Determine the (x, y) coordinate at the center of the cell enclosing the given text.  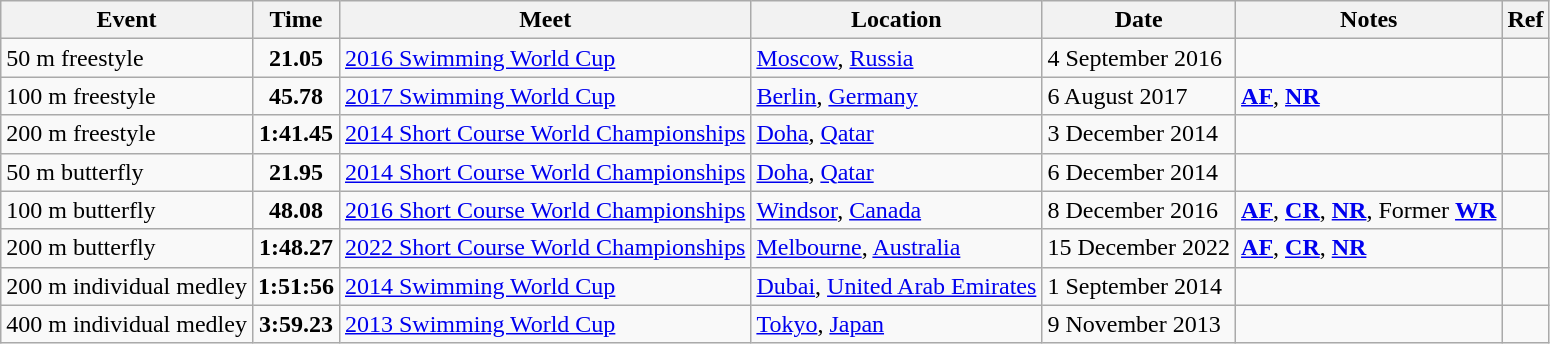
2022 Short Course World Championships (544, 248)
Tokyo, Japan (896, 324)
Dubai, United Arab Emirates (896, 286)
2016 Short Course World Championships (544, 210)
Moscow, Russia (896, 58)
AF, CR, NR, Former WR (1369, 210)
1:48.27 (296, 248)
1 September 2014 (1139, 286)
Location (896, 20)
4 September 2016 (1139, 58)
2014 Swimming World Cup (544, 286)
3:59.23 (296, 324)
200 m butterfly (127, 248)
1:41.45 (296, 134)
Notes (1369, 20)
AF, CR, NR (1369, 248)
1:51:56 (296, 286)
2017 Swimming World Cup (544, 96)
6 December 2014 (1139, 172)
200 m freestyle (127, 134)
Meet (544, 20)
Ref (1526, 20)
Windsor, Canada (896, 210)
100 m butterfly (127, 210)
Date (1139, 20)
Time (296, 20)
100 m freestyle (127, 96)
AF, NR (1369, 96)
Berlin, Germany (896, 96)
21.95 (296, 172)
50 m butterfly (127, 172)
21.05 (296, 58)
Event (127, 20)
15 December 2022 (1139, 248)
45.78 (296, 96)
2013 Swimming World Cup (544, 324)
48.08 (296, 210)
200 m individual medley (127, 286)
400 m individual medley (127, 324)
3 December 2014 (1139, 134)
2016 Swimming World Cup (544, 58)
8 December 2016 (1139, 210)
6 August 2017 (1139, 96)
9 November 2013 (1139, 324)
Melbourne, Australia (896, 248)
50 m freestyle (127, 58)
